Pinpoint the cell where the given text exists, returning its [x, y] midpoint coordinate. 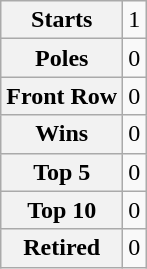
Front Row [62, 96]
Starts [62, 20]
Poles [62, 58]
Top 5 [62, 172]
Top 10 [62, 210]
1 [134, 20]
Wins [62, 134]
Retired [62, 248]
